Search for the cell housing the specified text and yield its [X, Y] center coordinate. 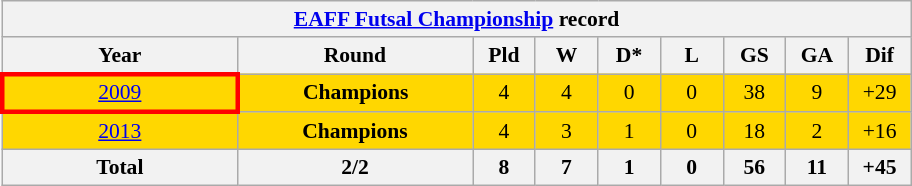
8 [504, 168]
18 [754, 132]
7 [566, 168]
Year [120, 56]
D* [630, 56]
38 [754, 94]
Total [120, 168]
Dif [880, 56]
2009 [120, 94]
2/2 [354, 168]
W [566, 56]
9 [818, 94]
11 [818, 168]
+29 [880, 94]
+45 [880, 168]
Pld [504, 56]
56 [754, 168]
GA [818, 56]
2 [818, 132]
EAFF Futsal Championship record [456, 19]
2013 [120, 132]
L [692, 56]
GS [754, 56]
3 [566, 132]
+16 [880, 132]
Round [354, 56]
